Return the (X, Y) coordinate for the center point of the cell that contains the specified text.  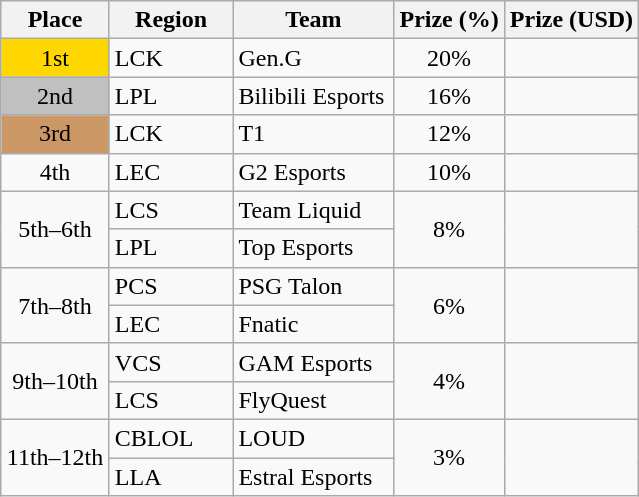
LOUD (314, 438)
2nd (56, 96)
Top Esports (314, 248)
GAM Esports (314, 362)
12% (449, 134)
Team Liquid (314, 210)
11th–12th (56, 457)
16% (449, 96)
Bilibili Esports (314, 96)
Prize (%) (449, 20)
Gen.G (314, 58)
T1 (314, 134)
CBLOL (171, 438)
7th–8th (56, 305)
9th–10th (56, 381)
5th–6th (56, 229)
Place (56, 20)
3rd (56, 134)
VCS (171, 362)
Estral Esports (314, 477)
Team (314, 20)
LLA (171, 477)
4% (449, 381)
1st (56, 58)
8% (449, 229)
PSG Talon (314, 286)
20% (449, 58)
Fnatic (314, 324)
Region (171, 20)
10% (449, 172)
PCS (171, 286)
4th (56, 172)
G2 Esports (314, 172)
3% (449, 457)
6% (449, 305)
Prize (USD) (571, 20)
FlyQuest (314, 400)
